Locate the cell with the specified text and output its [X, Y] center coordinate. 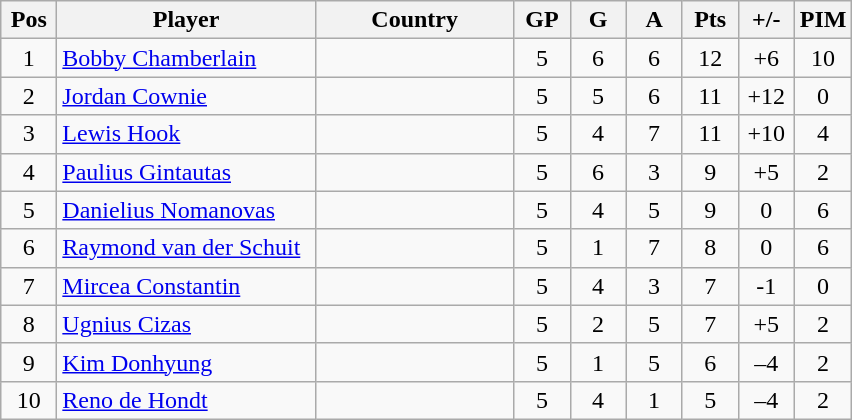
Raymond van der Schuit [186, 248]
Player [186, 20]
+10 [766, 134]
+12 [766, 96]
Mircea Constantin [186, 286]
+6 [766, 58]
GP [542, 20]
Danielius Nomanovas [186, 210]
G [598, 20]
-1 [766, 286]
Paulius Gintautas [186, 172]
Jordan Cownie [186, 96]
Pts [710, 20]
+/- [766, 20]
12 [710, 58]
Reno de Hondt [186, 400]
PIM [823, 20]
Kim Donhyung [186, 362]
Lewis Hook [186, 134]
Pos [29, 20]
A [654, 20]
Ugnius Cizas [186, 324]
Country [414, 20]
Bobby Chamberlain [186, 58]
